Identify which cell holds the provided text, then report its (X, Y) central coordinate. 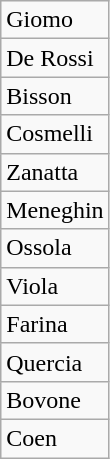
Bovone (55, 400)
Viola (55, 286)
Cosmelli (55, 134)
De Rossi (55, 58)
Bisson (55, 96)
Quercia (55, 362)
Coen (55, 438)
Giomo (55, 20)
Meneghin (55, 210)
Farina (55, 324)
Ossola (55, 248)
Zanatta (55, 172)
